Detect which cell encompasses the target text, then output its (X, Y) center coordinate. 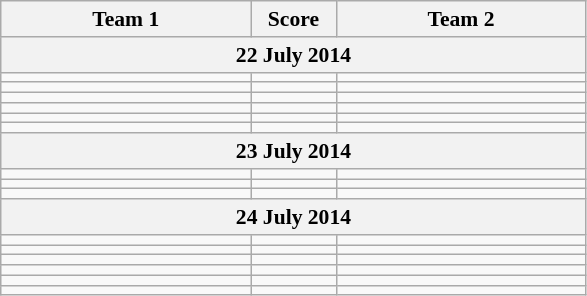
23 July 2014 (294, 151)
Team 1 (126, 19)
Score (294, 19)
22 July 2014 (294, 55)
24 July 2014 (294, 217)
Team 2 (461, 19)
